From the cell containing the given text, extract its center point as [x, y] coordinate. 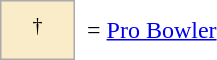
† [38, 30]
